Find where the given text appears and provide that cell's center as (x, y) coordinate. 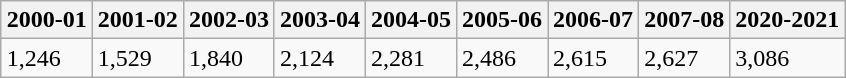
2,124 (320, 58)
2001-02 (138, 20)
1,246 (46, 58)
2004-05 (410, 20)
2006-07 (594, 20)
1,529 (138, 58)
2,281 (410, 58)
2,486 (502, 58)
2,615 (594, 58)
2007-08 (684, 20)
2002-03 (228, 20)
2,627 (684, 58)
2020-2021 (788, 20)
3,086 (788, 58)
2003-04 (320, 20)
1,840 (228, 58)
2000-01 (46, 20)
2005-06 (502, 20)
